Output the [X, Y] coordinate of the center of the cell containing the given text.  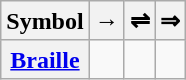
→ [106, 21]
⇌ [140, 21]
Braille [45, 59]
⇒ [170, 21]
Symbol [45, 21]
